Determine the (x, y) coordinate at the center of the cell enclosing the given text.  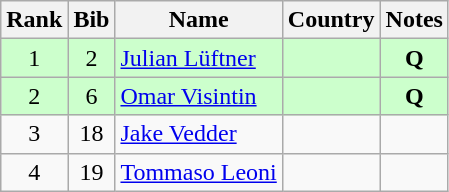
4 (34, 172)
18 (92, 134)
6 (92, 96)
3 (34, 134)
Notes (414, 20)
1 (34, 58)
Tommaso Leoni (198, 172)
Rank (34, 20)
Omar Visintin (198, 96)
Name (198, 20)
Jake Vedder (198, 134)
19 (92, 172)
Bib (92, 20)
Country (331, 20)
Julian Lüftner (198, 58)
